Output the (x, y) coordinate of the center of the cell containing the given text.  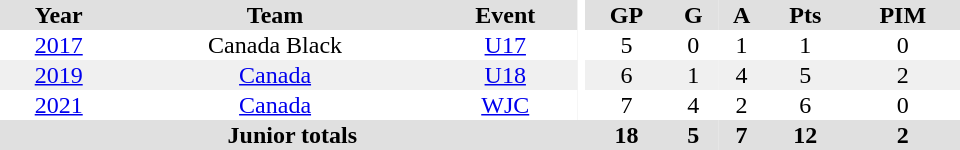
WJC (506, 105)
2021 (58, 105)
2017 (58, 45)
Canada Black (274, 45)
Pts (806, 15)
18 (627, 135)
Year (58, 15)
A (742, 15)
U18 (506, 75)
Junior totals (292, 135)
U17 (506, 45)
PIM (903, 15)
Team (274, 15)
G (693, 15)
Event (506, 15)
12 (806, 135)
2019 (58, 75)
GP (627, 15)
